From the cell containing the given text, extract its center point as (x, y) coordinate. 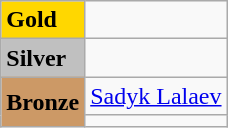
Silver (43, 58)
Bronze (43, 102)
Gold (43, 20)
Sadyk Lalaev (156, 96)
